For the text-containing cell, return its midpoint in [x, y] coordinate format. 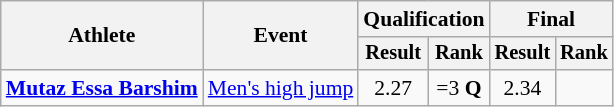
=3 Q [458, 88]
Men's high jump [281, 88]
Final [552, 19]
2.34 [523, 88]
2.27 [393, 88]
Athlete [102, 36]
Mutaz Essa Barshim [102, 88]
Qualification [424, 19]
Event [281, 36]
